Output the [X, Y] coordinate of the center of the cell containing the given text.  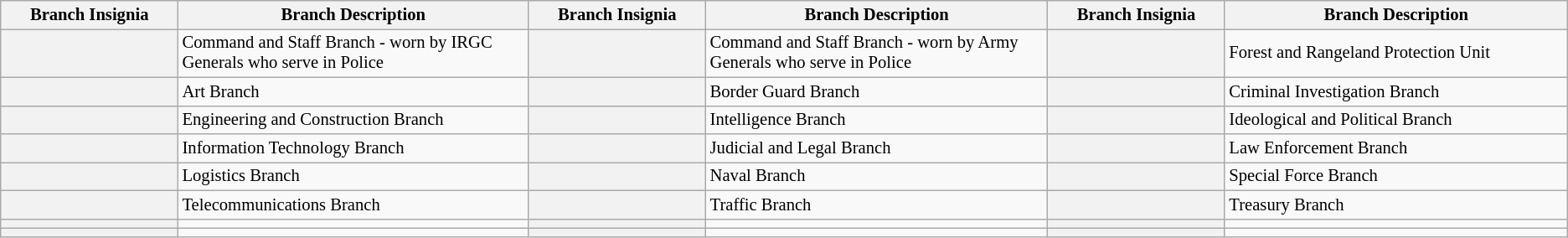
Intelligence Branch [877, 120]
Special Force Branch [1395, 177]
Border Guard Branch [877, 91]
Telecommunications Branch [353, 204]
Naval Branch [877, 177]
Traffic Branch [877, 204]
Information Technology Branch [353, 148]
Forest and Rangeland Protection Unit [1395, 53]
Treasury Branch [1395, 204]
Ideological and Political Branch [1395, 120]
Command and Staff Branch - worn by Army Generals who serve in Police [877, 53]
Logistics Branch [353, 177]
Law Enforcement Branch [1395, 148]
Engineering and Construction Branch [353, 120]
Art Branch [353, 91]
Command and Staff Branch - worn by IRGC Generals who serve in Police [353, 53]
Criminal Investigation Branch [1395, 91]
Judicial and Legal Branch [877, 148]
